Determine the [X, Y] coordinate at the center of the cell enclosing the given text.  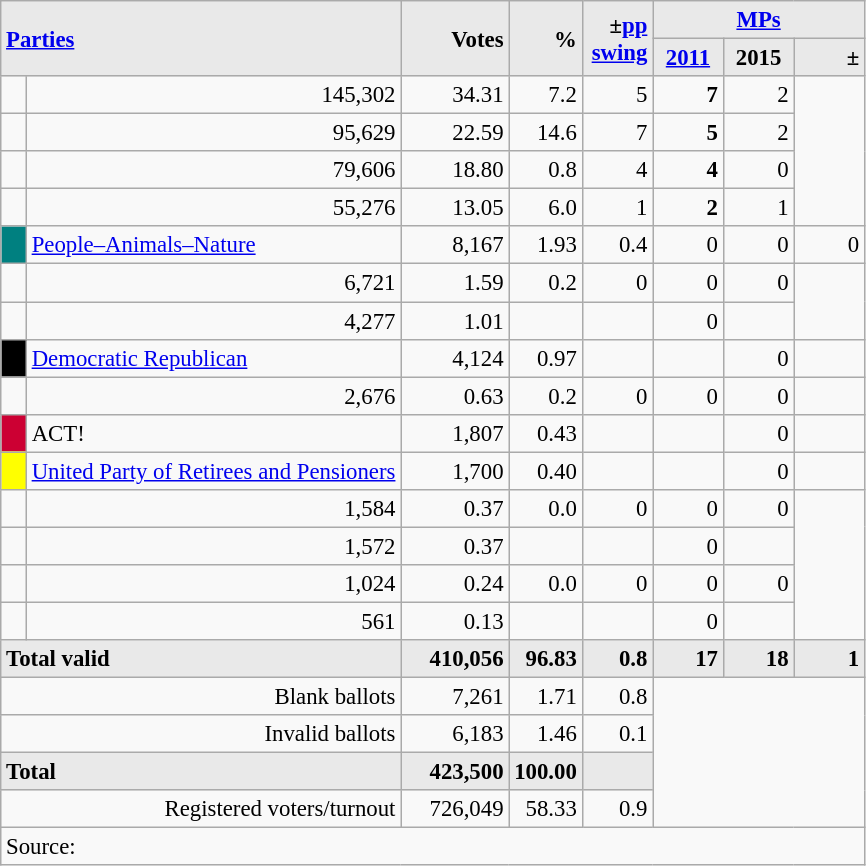
410,056 [455, 659]
United Party of Retirees and Pensioners [213, 471]
0.63 [455, 396]
0.97 [546, 358]
7.2 [546, 95]
1,024 [213, 584]
Registered voters/turnout [201, 809]
1.59 [455, 283]
0.40 [546, 471]
100.00 [546, 772]
561 [213, 621]
95,629 [213, 133]
2011 [688, 58]
Votes [455, 38]
Blank ballots [201, 697]
14.6 [546, 133]
1.71 [546, 697]
7,261 [455, 697]
17 [688, 659]
6,721 [213, 283]
4,277 [213, 321]
ACT! [213, 433]
1,700 [455, 471]
22.59 [455, 133]
0.4 [618, 245]
58.33 [546, 809]
People–Animals–Nature [213, 245]
55,276 [213, 208]
Parties [201, 38]
18 [758, 659]
0.43 [546, 433]
2,676 [213, 396]
Invalid ballots [201, 734]
2015 [758, 58]
0.13 [455, 621]
13.05 [455, 208]
Democratic Republican [213, 358]
6,183 [455, 734]
1.01 [455, 321]
Source: [433, 847]
4,124 [455, 358]
1,584 [213, 509]
8,167 [455, 245]
79,606 [213, 170]
34.31 [455, 95]
1,572 [213, 546]
18.80 [455, 170]
% [546, 38]
± [830, 58]
6.0 [546, 208]
0.9 [618, 809]
726,049 [455, 809]
423,500 [455, 772]
1,807 [455, 433]
1.46 [546, 734]
Total valid [201, 659]
1.93 [546, 245]
0.1 [618, 734]
MPs [759, 20]
±pp swing [618, 38]
145,302 [213, 95]
96.83 [546, 659]
0.24 [455, 584]
Total [201, 772]
